Find where the given text appears and provide that cell's center as [X, Y] coordinate. 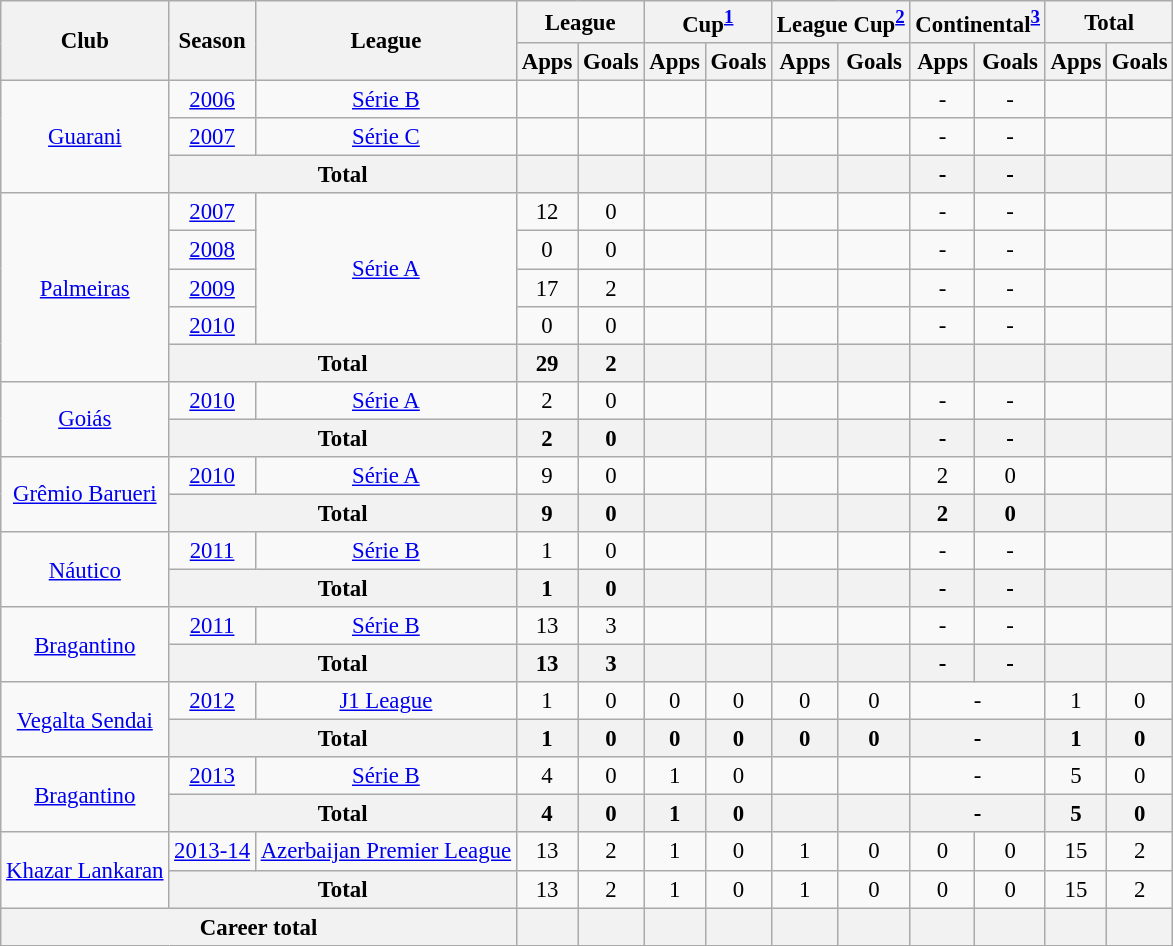
Cup1 [708, 22]
Série C [386, 137]
Season [212, 41]
17 [546, 288]
2006 [212, 100]
12 [546, 213]
2013 [212, 776]
Vegalta Sendai [85, 720]
Náutico [85, 570]
2012 [212, 701]
League Cup2 [841, 22]
Goiás [85, 418]
J1 League [386, 701]
Palmeiras [85, 288]
Continental3 [978, 22]
Career total [259, 927]
29 [546, 363]
2013-14 [212, 852]
2008 [212, 250]
Azerbaijan Premier League [386, 852]
2009 [212, 288]
Guarani [85, 138]
Grêmio Barueri [85, 494]
Khazar Lankaran [85, 870]
Club [85, 41]
